Scan for the cell matching the given text and deliver its [x, y] coordinate at center. 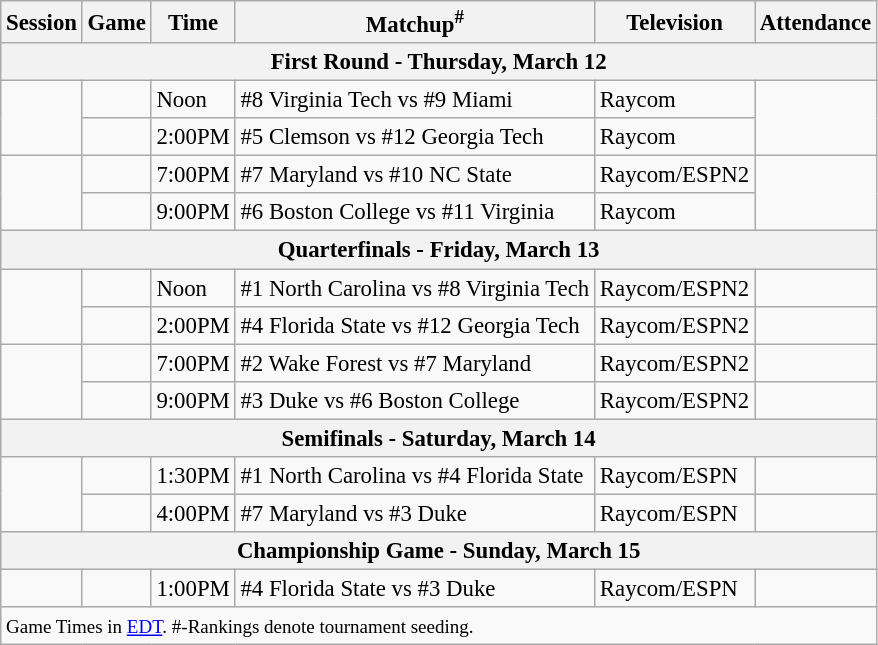
Championship Game - Sunday, March 15 [439, 551]
Semifinals - Saturday, March 14 [439, 438]
#4 Florida State vs #3 Duke [414, 588]
Session [42, 22]
#5 Clemson vs #12 Georgia Tech [414, 137]
1:30PM [193, 476]
4:00PM [193, 513]
First Round - Thursday, March 12 [439, 62]
Television [675, 22]
Game Times in EDT. #-Rankings denote tournament seeding. [439, 626]
#7 Maryland vs #10 NC State [414, 175]
#7 Maryland vs #3 Duke [414, 513]
#3 Duke vs #6 Boston College [414, 400]
Attendance [815, 22]
#6 Boston College vs #11 Virginia [414, 213]
Matchup# [414, 22]
Time [193, 22]
#2 Wake Forest vs #7 Maryland [414, 363]
#1 North Carolina vs #4 Florida State [414, 476]
Quarterfinals - Friday, March 13 [439, 250]
Game [116, 22]
#4 Florida State vs #12 Georgia Tech [414, 325]
1:00PM [193, 588]
#8 Virginia Tech vs #9 Miami [414, 100]
#1 North Carolina vs #8 Virginia Tech [414, 288]
